Return the [x, y] coordinate for the center point of the cell that contains the specified text.  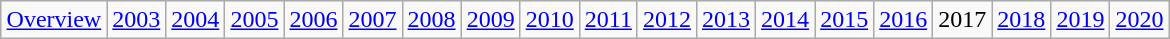
2008 [432, 20]
2014 [786, 20]
2005 [254, 20]
2009 [490, 20]
2012 [666, 20]
2003 [136, 20]
2004 [196, 20]
2019 [1080, 20]
2020 [1140, 20]
2013 [726, 20]
2015 [844, 20]
2018 [1022, 20]
2006 [314, 20]
2011 [608, 20]
Overview [54, 20]
2017 [962, 20]
2016 [904, 20]
2007 [372, 20]
2010 [550, 20]
